Determine the (x, y) coordinate at the center of the cell enclosing the given text.  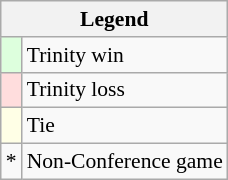
Non-Conference game (125, 162)
Trinity win (125, 55)
Legend (114, 19)
Trinity loss (125, 90)
Tie (125, 126)
* (12, 162)
